Provide the [x, y] coordinate of the cell's center where the given text is located.  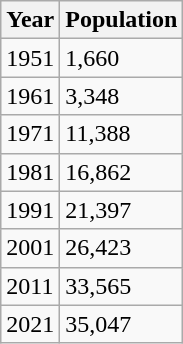
1981 [30, 172]
3,348 [122, 96]
21,397 [122, 210]
33,565 [122, 286]
26,423 [122, 248]
1,660 [122, 58]
11,388 [122, 134]
1951 [30, 58]
2001 [30, 248]
16,862 [122, 172]
Population [122, 20]
2011 [30, 286]
1991 [30, 210]
1961 [30, 96]
Year [30, 20]
1971 [30, 134]
2021 [30, 324]
35,047 [122, 324]
